Detect which cell encompasses the target text, then output its [x, y] center coordinate. 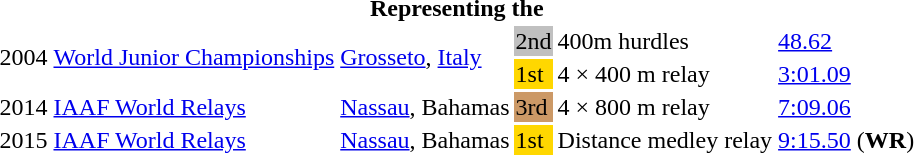
Grosseto, Italy [425, 58]
400m hurdles [665, 41]
2nd [534, 41]
Distance medley relay [665, 140]
World Junior Championships [194, 58]
3rd [534, 107]
4 × 800 m relay [665, 107]
4 × 400 m relay [665, 74]
